Return [X, Y] of the center of cell containing provided text 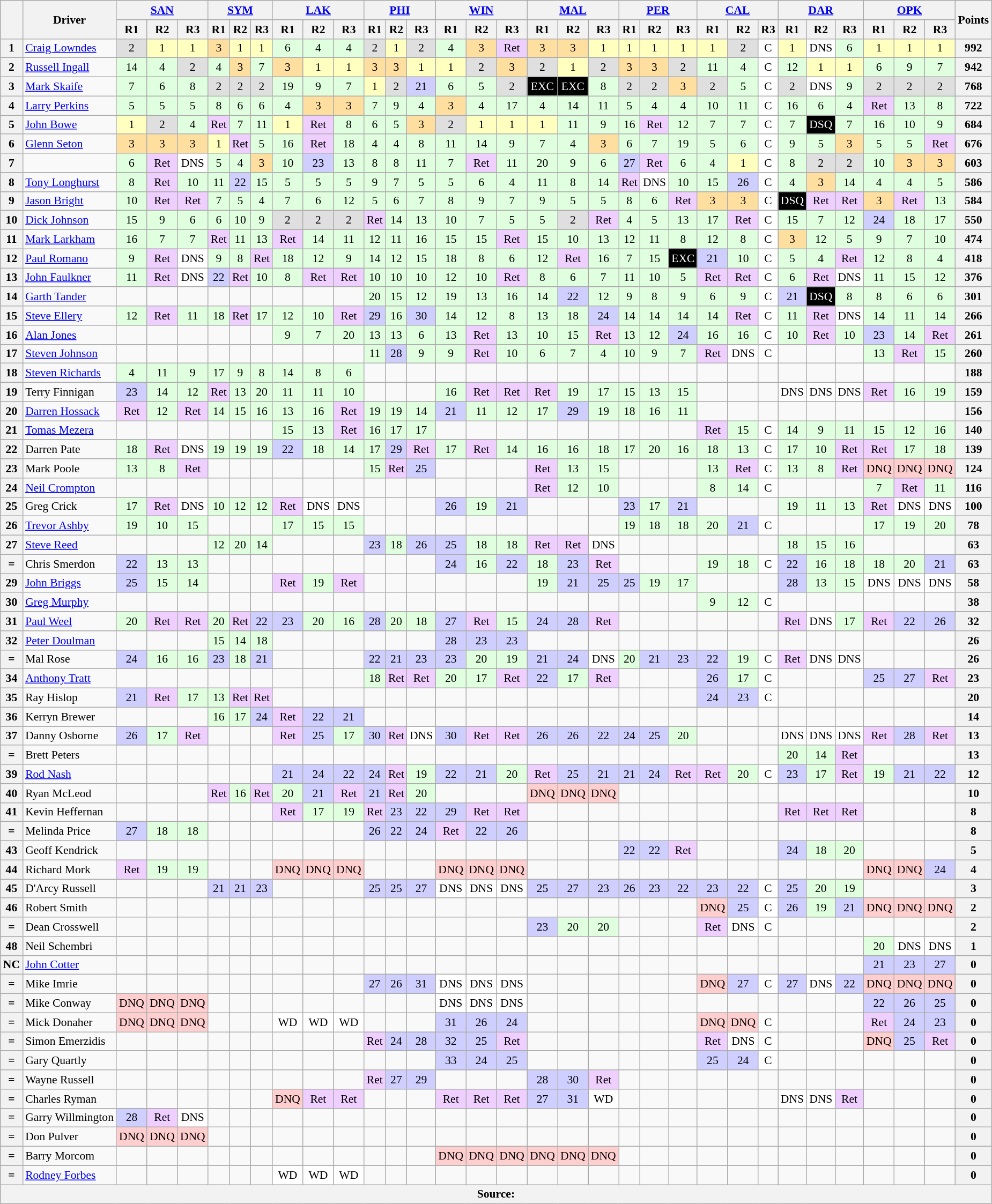
Tony Longhurst [70, 182]
Dick Johnson [70, 220]
DAR [821, 10]
100 [973, 507]
Mark Poole [70, 469]
Source: [496, 1194]
John Faulkner [70, 278]
Gary Quartly [70, 1061]
Larry Perkins [70, 106]
684 [973, 125]
376 [973, 278]
Kevin Heffernan [70, 812]
48 [12, 946]
Wayne Russell [70, 1080]
Don Pulver [70, 1137]
Charles Ryman [70, 1099]
Paul Weel [70, 621]
Craig Lowndes [70, 48]
Brett Peters [70, 755]
Rodney Forbes [70, 1175]
Steven Richards [70, 373]
550 [973, 220]
LAK [319, 10]
CAL [737, 10]
768 [973, 87]
Jason Bright [70, 201]
38 [973, 603]
33 [450, 1061]
58 [973, 583]
Kerryn Brewer [70, 717]
37 [12, 736]
Steve Reed [70, 545]
Mick Donaher [70, 1022]
Anthony Tratt [70, 679]
45 [12, 889]
992 [973, 48]
35 [12, 698]
676 [973, 144]
Alan Jones [70, 335]
Darren Pate [70, 450]
116 [973, 488]
D'Arcy Russell [70, 889]
36 [12, 717]
301 [973, 297]
MAL [573, 10]
Barry Morcom [70, 1156]
474 [973, 240]
41 [12, 812]
260 [973, 354]
Danny Osborne [70, 736]
Greg Murphy [70, 603]
Chris Smerdon [70, 564]
Darren Hossack [70, 411]
586 [973, 182]
34 [12, 679]
Trevor Ashby [70, 526]
Robert Smith [70, 908]
Mike Imrie [70, 984]
Mal Rose [70, 659]
46 [12, 908]
John Cotter [70, 965]
584 [973, 201]
John Bowe [70, 125]
Driver [70, 19]
140 [973, 430]
Tomas Mezera [70, 430]
78 [973, 526]
Glenn Seton [70, 144]
40 [12, 793]
Ryan McLeod [70, 793]
PER [658, 10]
Simon Emerzidis [70, 1042]
Dean Crosswell [70, 927]
124 [973, 469]
Melinda Price [70, 831]
39 [12, 774]
Terry Finnigan [70, 392]
44 [12, 869]
Ray Hislop [70, 698]
156 [973, 411]
Mark Skaife [70, 87]
Russell Ingall [70, 68]
Richard Mork [70, 869]
Points [973, 19]
Steve Ellery [70, 316]
Garth Tander [70, 297]
139 [973, 450]
Mike Conway [70, 1004]
261 [973, 335]
418 [973, 258]
SAN [162, 10]
Geoff Kendrick [70, 851]
Garry Willmington [70, 1118]
603 [973, 163]
43 [12, 851]
Rod Nash [70, 774]
942 [973, 68]
Greg Crick [70, 507]
Steven Johnson [70, 354]
Peter Doulman [70, 641]
PHI [400, 10]
OPK [909, 10]
NC [12, 965]
WIN [482, 10]
Neil Schembri [70, 946]
Neil Crompton [70, 488]
Paul Romano [70, 258]
SYM [240, 10]
Mark Larkham [70, 240]
188 [973, 373]
722 [973, 106]
266 [973, 316]
159 [973, 392]
John Briggs [70, 583]
